For the text-containing cell, return its midpoint in [x, y] coordinate format. 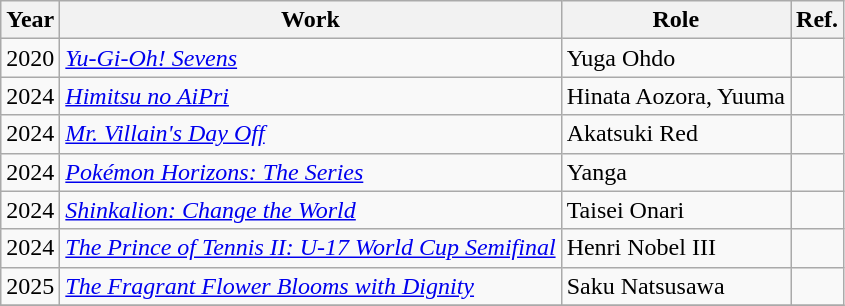
Work [310, 20]
Akatsuki Red [676, 134]
Mr. Villain's Day Off [310, 134]
Saku Natsusawa [676, 286]
2020 [30, 58]
Role [676, 20]
Ref. [818, 20]
Taisei Onari [676, 210]
2025 [30, 286]
Shinkalion: Change the World [310, 210]
Pokémon Horizons: The Series [310, 172]
The Prince of Tennis II: U-17 World Cup Semifinal [310, 248]
Yuga Ohdo [676, 58]
Year [30, 20]
Himitsu no AiPri [310, 96]
Yu-Gi-Oh! Sevens [310, 58]
Hinata Aozora, Yuuma [676, 96]
Yanga [676, 172]
The Fragrant Flower Blooms with Dignity [310, 286]
Henri Nobel III [676, 248]
